Return the [x, y] coordinate for the center point of the cell that contains the specified text.  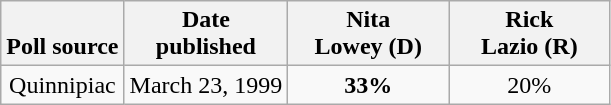
March 23, 1999 [206, 85]
Datepublished [206, 34]
Poll source [62, 34]
Quinnipiac [62, 85]
NitaLowey (D) [368, 34]
RickLazio (R) [530, 34]
33% [368, 85]
20% [530, 85]
